Detect which cell encompasses the target text, then output its (x, y) center coordinate. 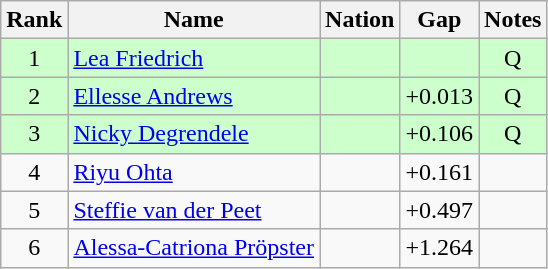
1 (34, 58)
+0.161 (440, 172)
Nicky Degrendele (194, 134)
Gap (440, 20)
4 (34, 172)
Steffie van der Peet (194, 210)
Notes (513, 20)
+0.106 (440, 134)
Nation (360, 20)
Rank (34, 20)
2 (34, 96)
+0.013 (440, 96)
3 (34, 134)
5 (34, 210)
+0.497 (440, 210)
Name (194, 20)
Ellesse Andrews (194, 96)
Riyu Ohta (194, 172)
6 (34, 248)
+1.264 (440, 248)
Alessa-Catriona Pröpster (194, 248)
Lea Friedrich (194, 58)
